For the text-containing cell, return its midpoint in (X, Y) coordinate format. 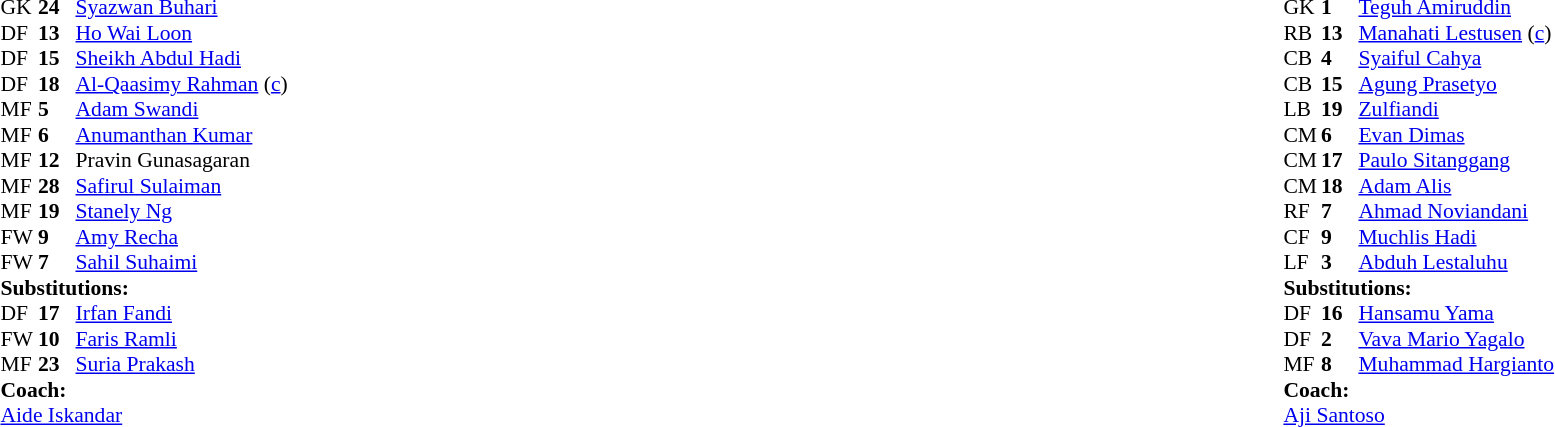
4 (1340, 59)
LB (1302, 109)
23 (57, 365)
Stanely Ng (182, 211)
Sahil Suhaimi (182, 263)
Adam Alis (1456, 186)
16 (1340, 313)
Agung Prasetyo (1456, 84)
Safirul Sulaiman (182, 186)
CF (1302, 237)
Vava Mario Yagalo (1456, 339)
5 (57, 109)
Pravin Gunasagaran (182, 161)
RF (1302, 211)
Adam Swandi (182, 109)
Suria Prakash (182, 365)
Evan Dimas (1456, 135)
28 (57, 186)
2 (1340, 339)
Faris Ramli (182, 339)
Ho Wai Loon (182, 33)
Al-Qaasimy Rahman (c) (182, 84)
Irfan Fandi (182, 313)
Paulo Sitanggang (1456, 161)
LF (1302, 263)
Sheikh Abdul Hadi (182, 59)
Abduh Lestaluhu (1456, 263)
3 (1340, 263)
Ahmad Noviandani (1456, 211)
8 (1340, 365)
Hansamu Yama (1456, 313)
12 (57, 161)
Syaiful Cahya (1456, 59)
Anumanthan Kumar (182, 135)
Muhammad Hargianto (1456, 365)
Amy Recha (182, 237)
Zulfiandi (1456, 109)
RB (1302, 33)
Manahati Lestusen (c) (1456, 33)
Muchlis Hadi (1456, 237)
10 (57, 339)
